Find where the given text appears and provide that cell's center as [x, y] coordinate. 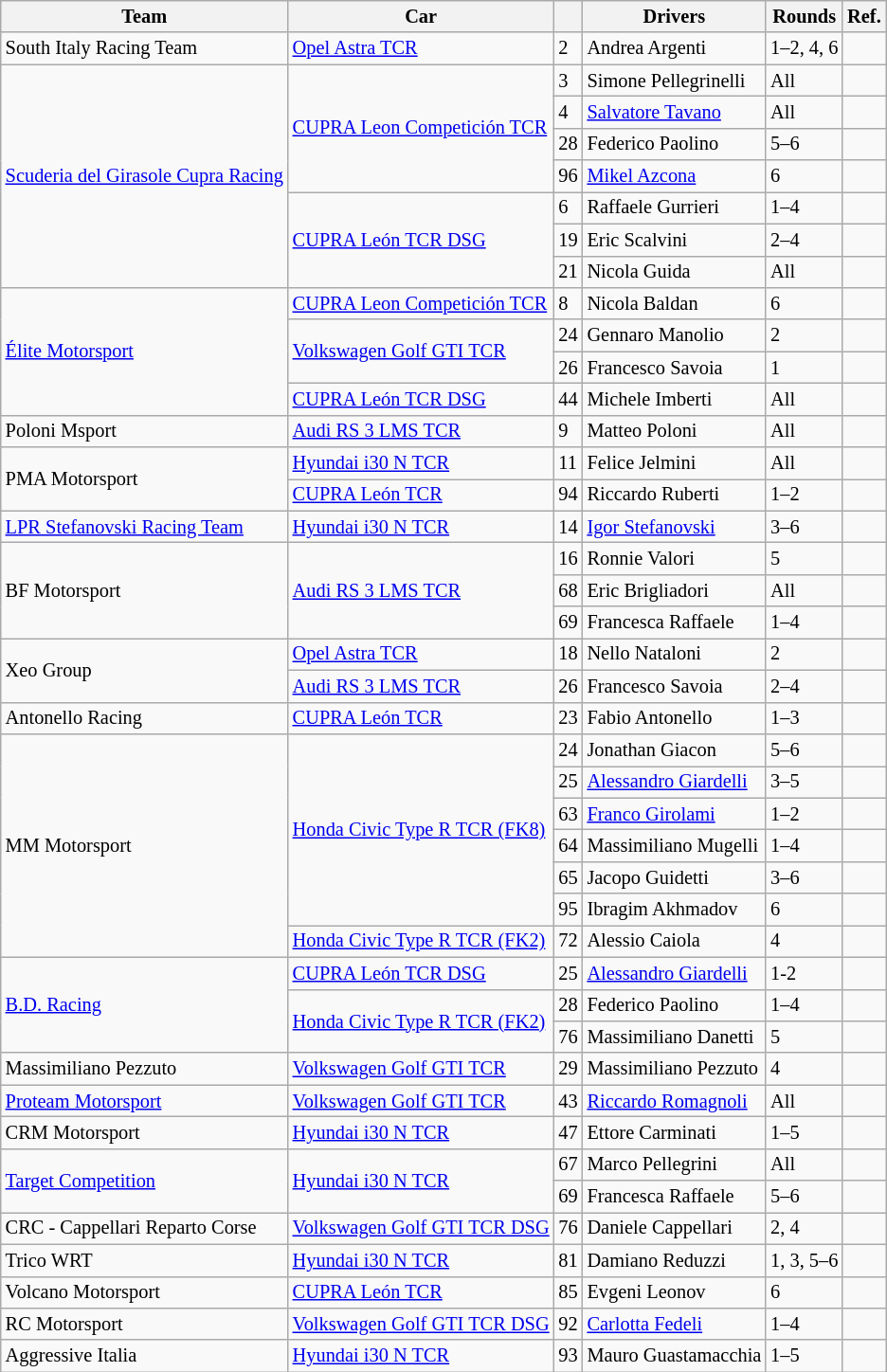
19 [569, 240]
92 [569, 1324]
Target Competition [144, 1181]
3–5 [804, 782]
South Italy Racing Team [144, 48]
Fabio Antonello [675, 718]
Salvatore Tavano [675, 112]
Nicola Guida [675, 272]
Daniele Cappellari [675, 1228]
Élite Motorsport [144, 351]
65 [569, 877]
Car [421, 16]
96 [569, 176]
Aggressive Italia [144, 1356]
23 [569, 718]
11 [569, 463]
44 [569, 399]
Drivers [675, 16]
Evgeni Leonov [675, 1292]
Riccardo Romagnoli [675, 1101]
1, 3, 5–6 [804, 1260]
Honda Civic Type R TCR (FK8) [421, 829]
Riccardo Ruberti [675, 495]
1–3 [804, 718]
Andrea Argenti [675, 48]
Team [144, 16]
MM Motorsport [144, 845]
95 [569, 910]
Michele Imberti [675, 399]
Rounds [804, 16]
Massimiliano Danetti [675, 1037]
PMA Motorsport [144, 479]
Eric Scalvini [675, 240]
Massimiliano Mugelli [675, 845]
Scuderia del Girasole Cupra Racing [144, 176]
85 [569, 1292]
94 [569, 495]
43 [569, 1101]
Poloni Msport [144, 431]
3 [569, 81]
64 [569, 845]
Ibragim Akhmadov [675, 910]
Damiano Reduzzi [675, 1260]
63 [569, 814]
72 [569, 941]
CRM Motorsport [144, 1132]
47 [569, 1132]
Ref. [864, 16]
B.D. Racing [144, 1004]
Matteo Poloni [675, 431]
16 [569, 558]
2, 4 [804, 1228]
Simone Pellegrinelli [675, 81]
Carlotta Fedeli [675, 1324]
18 [569, 654]
Raffaele Gurrieri [675, 208]
93 [569, 1356]
8 [569, 303]
Nello Nataloni [675, 654]
81 [569, 1260]
Gennaro Manolio [675, 335]
Marco Pellegrini [675, 1164]
Ettore Carminati [675, 1132]
Nicola Baldan [675, 303]
Antonello Racing [144, 718]
Jonathan Giacon [675, 749]
Proteam Motorsport [144, 1101]
Franco Girolami [675, 814]
68 [569, 590]
Alessio Caiola [675, 941]
Mikel Azcona [675, 176]
Volcano Motorsport [144, 1292]
Ronnie Valori [675, 558]
Trico WRT [144, 1260]
67 [569, 1164]
Xeo Group [144, 669]
RC Motorsport [144, 1324]
LPR Stefanovski Racing Team [144, 527]
1-2 [804, 973]
CRC - Cappellari Reparto Corse [144, 1228]
BF Motorsport [144, 589]
Eric Brigliadori [675, 590]
Mauro Guastamacchia [675, 1356]
Igor Stefanovski [675, 527]
1 [804, 368]
Felice Jelmini [675, 463]
9 [569, 431]
1–2, 4, 6 [804, 48]
21 [569, 272]
14 [569, 527]
29 [569, 1069]
Jacopo Guidetti [675, 877]
